Determine the (x, y) coordinate at the center of the cell enclosing the given text.  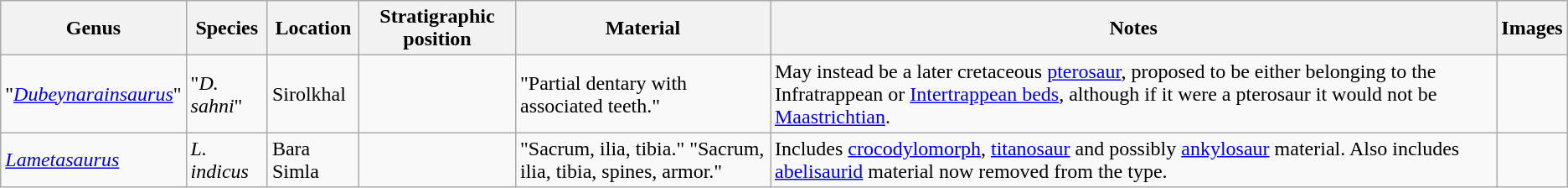
Includes crocodylomorph, titanosaur and possibly ankylosaur material. Also includes abelisaurid material now removed from the type. (1134, 159)
Genus (94, 29)
"Partial dentary with associated teeth." (642, 94)
Sirolkhal (313, 94)
"Sacrum, ilia, tibia." "Sacrum, ilia, tibia, spines, armor." (642, 159)
Material (642, 29)
Images (1532, 29)
"Dubeynarainsaurus" (94, 94)
Location (313, 29)
Lametasaurus (94, 159)
Stratigraphic position (437, 29)
Notes (1134, 29)
Species (226, 29)
Bara Simla (313, 159)
"D. sahni" (226, 94)
L. indicus (226, 159)
